Search for the cell housing the specified text and yield its [x, y] center coordinate. 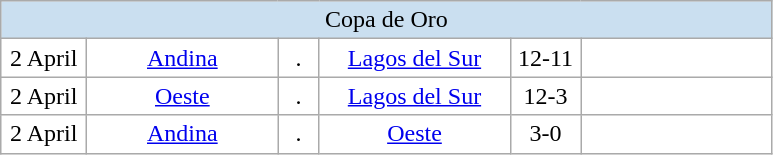
Copa de Oro [386, 20]
3-0 [546, 134]
12-3 [546, 96]
12-11 [546, 58]
